Return (x, y) of the center of cell containing provided text 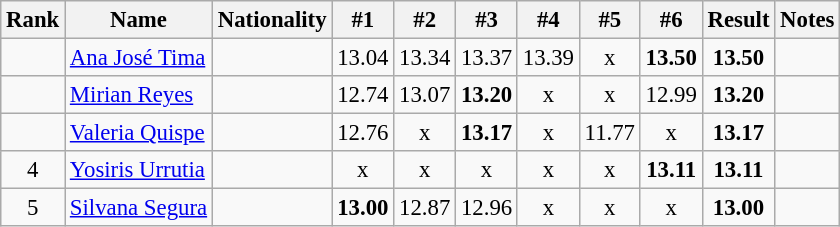
Rank (33, 20)
Name (139, 20)
4 (33, 170)
13.39 (548, 58)
12.99 (671, 95)
Mirian Reyes (139, 95)
11.77 (610, 133)
12.87 (425, 208)
Yosiris Urrutia (139, 170)
#5 (610, 20)
Result (738, 20)
13.37 (487, 58)
#3 (487, 20)
12.96 (487, 208)
Nationality (272, 20)
Ana José Tima (139, 58)
Valeria Quispe (139, 133)
13.04 (363, 58)
#1 (363, 20)
Silvana Segura (139, 208)
12.76 (363, 133)
13.07 (425, 95)
#2 (425, 20)
12.74 (363, 95)
13.34 (425, 58)
#6 (671, 20)
#4 (548, 20)
5 (33, 208)
Notes (808, 20)
